From the cell containing the given text, extract its center point as [X, Y] coordinate. 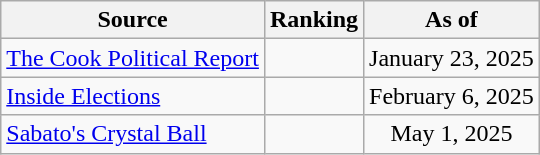
The Cook Political Report [133, 58]
As of [452, 20]
May 1, 2025 [452, 134]
Source [133, 20]
Inside Elections [133, 96]
Sabato's Crystal Ball [133, 134]
Ranking [314, 20]
January 23, 2025 [452, 58]
February 6, 2025 [452, 96]
